Find where the given text appears and provide that cell's center as (X, Y) coordinate. 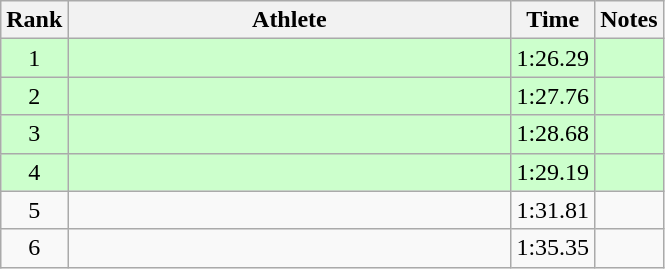
1:27.76 (553, 96)
1 (34, 58)
6 (34, 248)
1:35.35 (553, 248)
3 (34, 134)
1:31.81 (553, 210)
2 (34, 96)
1:26.29 (553, 58)
5 (34, 210)
4 (34, 172)
Rank (34, 20)
Time (553, 20)
1:28.68 (553, 134)
Notes (629, 20)
Athlete (290, 20)
1:29.19 (553, 172)
